Determine the [X, Y] coordinate at the center of the cell enclosing the given text.  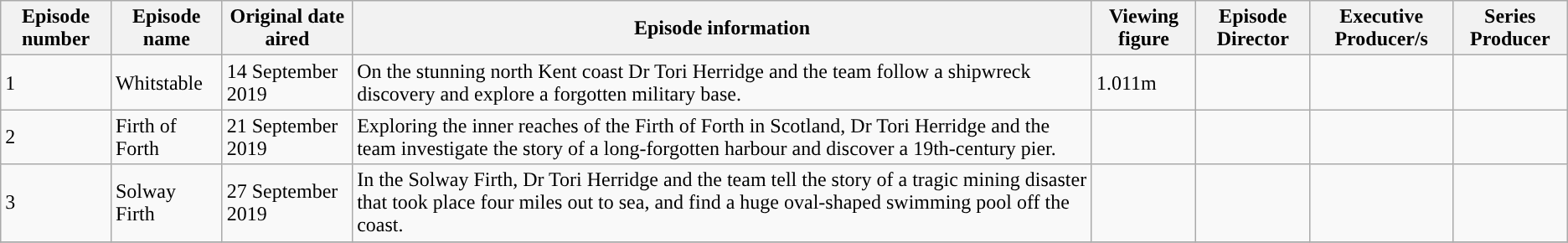
Solway Firth [166, 203]
Firth of Forth [166, 137]
Whitstable [166, 82]
1 [56, 82]
Episode number [56, 28]
Series Producer [1509, 28]
21 September 2019 [286, 137]
1.011m [1143, 82]
Episode name [166, 28]
Original date aired [286, 28]
Episode information [722, 28]
2 [56, 137]
Episode Director [1253, 28]
27 September 2019 [286, 203]
On the stunning north Kent coast Dr Tori Herridge and the team follow a shipwreck discovery and explore a forgotten military base. [722, 82]
14 September 2019 [286, 82]
Viewing figure [1143, 28]
3 [56, 203]
Executive Producer/s [1381, 28]
